Scan for the cell matching the given text and deliver its (x, y) coordinate at center. 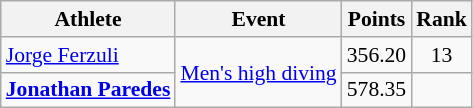
Rank (442, 19)
Points (376, 19)
Jonathan Paredes (88, 90)
356.20 (376, 55)
578.35 (376, 90)
Event (258, 19)
Athlete (88, 19)
13 (442, 55)
Men's high diving (258, 72)
Jorge Ferzuli (88, 55)
